Capture the cell that displays the provided text and extract its (X, Y) central coordinate. 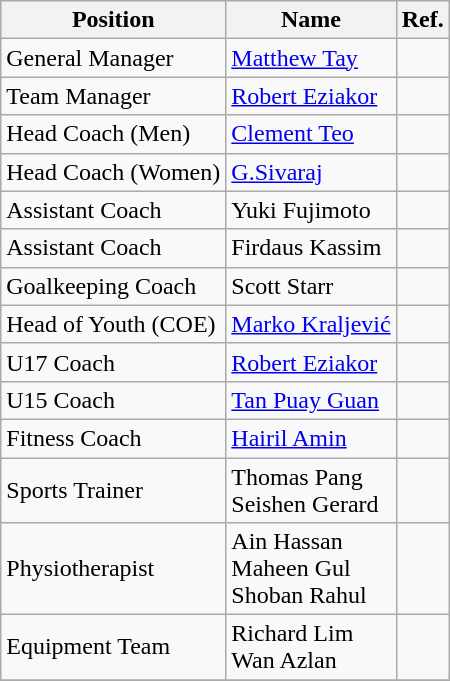
Name (311, 20)
Hairil Amin (311, 438)
Head Coach (Men) (114, 134)
Marko Kraljević (311, 324)
G.Sivaraj (311, 172)
U17 Coach (114, 362)
Sports Trainer (114, 490)
Fitness Coach (114, 438)
Physiotherapist (114, 569)
Ref. (422, 20)
Equipment Team (114, 648)
Richard Lim Wan Azlan (311, 648)
Head of Youth (COE) (114, 324)
Position (114, 20)
Goalkeeping Coach (114, 286)
Clement Teo (311, 134)
Team Manager (114, 96)
Matthew Tay (311, 58)
Yuki Fujimoto (311, 210)
Scott Starr (311, 286)
Tan Puay Guan (311, 400)
Head Coach (Women) (114, 172)
General Manager (114, 58)
Ain Hassan Maheen Gul Shoban Rahul (311, 569)
U15 Coach (114, 400)
Firdaus Kassim (311, 248)
Thomas Pang Seishen Gerard (311, 490)
